From the cell containing the given text, extract its center point as (X, Y) coordinate. 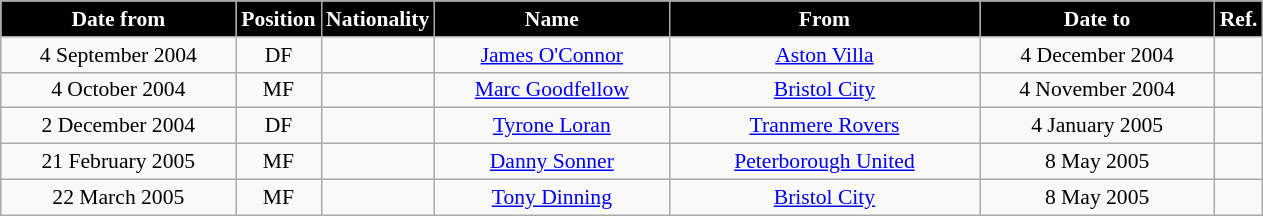
4 December 2004 (1098, 55)
Date to (1098, 19)
Date from (118, 19)
Danny Sonner (552, 162)
From (824, 19)
Tony Dinning (552, 197)
Position (278, 19)
Name (552, 19)
Tranmere Rovers (824, 126)
Aston Villa (824, 55)
4 January 2005 (1098, 126)
2 December 2004 (118, 126)
21 February 2005 (118, 162)
Nationality (378, 19)
4 September 2004 (118, 55)
4 November 2004 (1098, 90)
22 March 2005 (118, 197)
Tyrone Loran (552, 126)
James O'Connor (552, 55)
Marc Goodfellow (552, 90)
Peterborough United (824, 162)
4 October 2004 (118, 90)
Ref. (1239, 19)
